Determine the [x, y] coordinate at the center of the cell enclosing the given text.  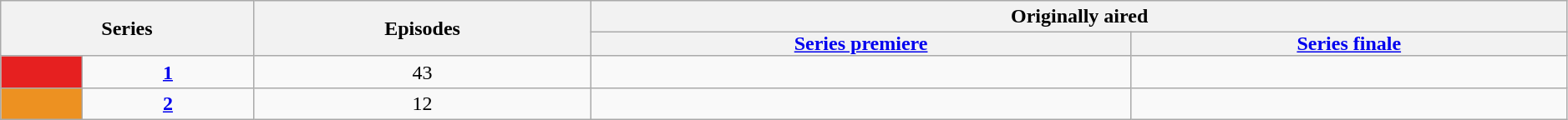
Series premiere [860, 44]
12 [423, 103]
Series [127, 28]
2 [168, 103]
43 [423, 72]
Series finale [1348, 44]
Originally aired [1079, 17]
Episodes [423, 28]
1 [168, 72]
